Return the [x, y] coordinate for the center point of the cell that contains the specified text.  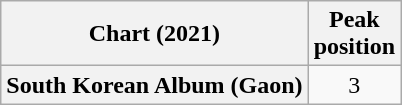
Chart (2021) [154, 34]
South Korean Album (Gaon) [154, 85]
3 [354, 85]
Peakposition [354, 34]
